For the text-containing cell, return its midpoint in (X, Y) coordinate format. 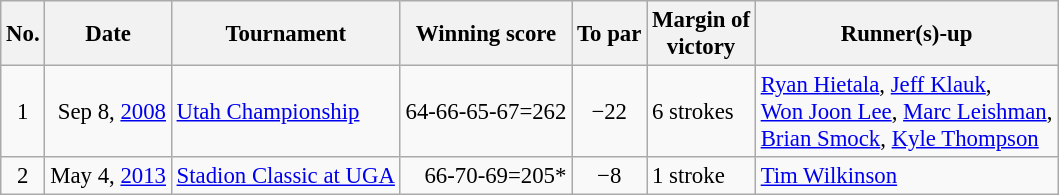
Tournament (286, 34)
−8 (610, 176)
1 (23, 112)
Stadion Classic at UGA (286, 176)
Date (108, 34)
66-70-69=205* (486, 176)
No. (23, 34)
Sep 8, 2008 (108, 112)
64-66-65-67=262 (486, 112)
−22 (610, 112)
To par (610, 34)
6 strokes (702, 112)
Winning score (486, 34)
Margin ofvictory (702, 34)
1 stroke (702, 176)
Ryan Hietala, Jeff Klauk, Won Joon Lee, Marc Leishman, Brian Smock, Kyle Thompson (906, 112)
Runner(s)-up (906, 34)
Tim Wilkinson (906, 176)
2 (23, 176)
May 4, 2013 (108, 176)
Utah Championship (286, 112)
